Return [x, y] of the center of cell containing provided text 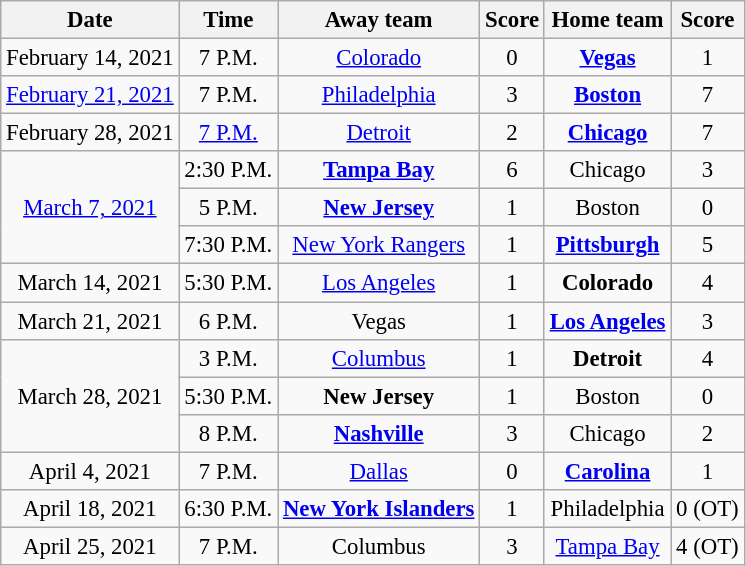
February 28, 2021 [90, 133]
Pittsburgh [607, 245]
7:30 P.M. [228, 245]
March 14, 2021 [90, 283]
February 21, 2021 [90, 95]
New York Islanders [379, 509]
Date [90, 20]
Carolina [607, 471]
Dallas [379, 471]
March 7, 2021 [90, 208]
March 28, 2021 [90, 396]
New York Rangers [379, 245]
4 (OT) [708, 546]
3 P.M. [228, 358]
Nashville [379, 433]
Time [228, 20]
Home team [607, 20]
6:30 P.M. [228, 509]
March 21, 2021 [90, 321]
Away team [379, 20]
8 P.M. [228, 433]
February 14, 2021 [90, 58]
April 4, 2021 [90, 471]
2:30 P.M. [228, 170]
5 [708, 245]
April 18, 2021 [90, 509]
6 [512, 170]
5 P.M. [228, 208]
6 P.M. [228, 321]
0 (OT) [708, 509]
April 25, 2021 [90, 546]
